For the text-containing cell, return its midpoint in [x, y] coordinate format. 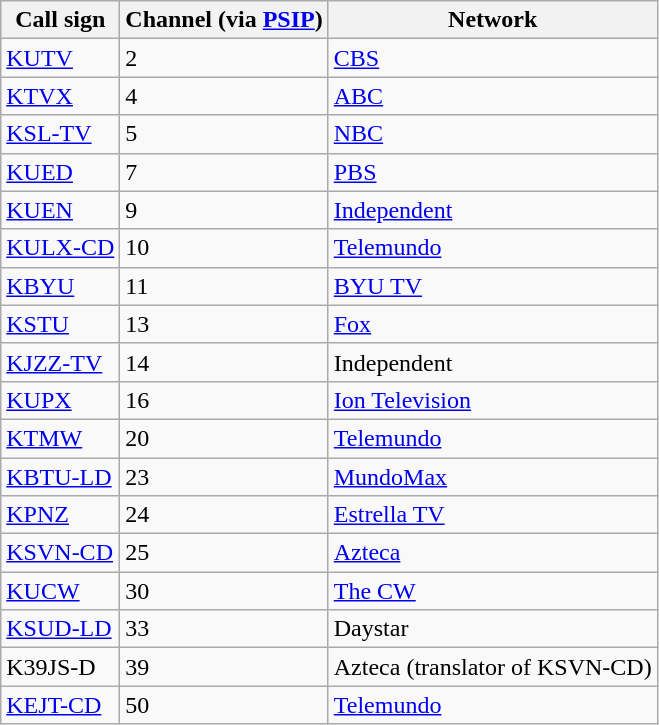
9 [224, 210]
KBYU [60, 286]
Network [492, 20]
Azteca (translator of KSVN-CD) [492, 667]
33 [224, 629]
39 [224, 667]
25 [224, 553]
CBS [492, 58]
KSUD-LD [60, 629]
Channel (via PSIP) [224, 20]
24 [224, 515]
20 [224, 438]
4 [224, 96]
16 [224, 400]
KUCW [60, 591]
KEJT-CD [60, 705]
2 [224, 58]
KTMW [60, 438]
KULX-CD [60, 248]
The CW [492, 591]
ABC [492, 96]
KTVX [60, 96]
KSVN-CD [60, 553]
Fox [492, 324]
14 [224, 362]
30 [224, 591]
7 [224, 172]
Ion Television [492, 400]
Daystar [492, 629]
50 [224, 705]
11 [224, 286]
KPNZ [60, 515]
PBS [492, 172]
Azteca [492, 553]
Call sign [60, 20]
KSTU [60, 324]
K39JS-D [60, 667]
5 [224, 134]
BYU TV [492, 286]
KBTU-LD [60, 477]
KUPX [60, 400]
10 [224, 248]
MundoMax [492, 477]
Estrella TV [492, 515]
KSL-TV [60, 134]
KUTV [60, 58]
KJZZ-TV [60, 362]
KUEN [60, 210]
23 [224, 477]
13 [224, 324]
NBC [492, 134]
KUED [60, 172]
